For the text-containing cell, return its midpoint in (x, y) coordinate format. 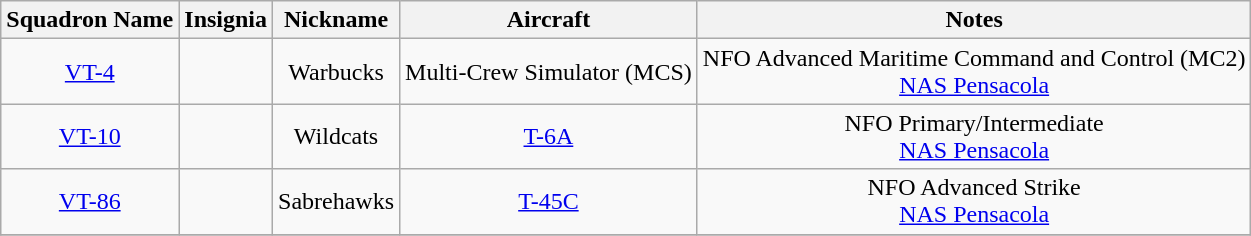
Nickname (336, 20)
VT-86 (90, 202)
Squadron Name (90, 20)
Sabrehawks (336, 202)
NFO Primary/IntermediateNAS Pensacola (974, 136)
NFO Advanced StrikeNAS Pensacola (974, 202)
T-45C (549, 202)
VT-4 (90, 72)
T-6A (549, 136)
Insignia (226, 20)
Notes (974, 20)
Multi-Crew Simulator (MCS) (549, 72)
Wildcats (336, 136)
NFO Advanced Maritime Command and Control (MC2)NAS Pensacola (974, 72)
Warbucks (336, 72)
VT-10 (90, 136)
Aircraft (549, 20)
